Search for the cell housing the specified text and yield its [X, Y] center coordinate. 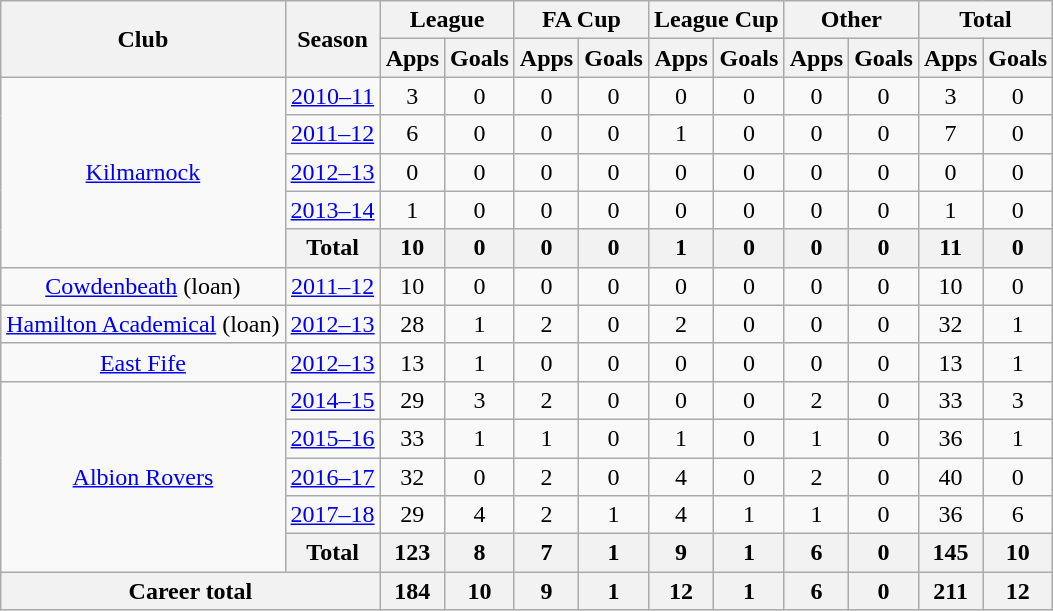
211 [950, 591]
Kilmarnock [143, 172]
123 [412, 553]
145 [950, 553]
2013–14 [332, 210]
Hamilton Academical (loan) [143, 324]
FA Cup [581, 20]
8 [480, 553]
184 [412, 591]
Club [143, 39]
2016–17 [332, 477]
40 [950, 477]
Other [851, 20]
28 [412, 324]
Season [332, 39]
Albion Rovers [143, 476]
2014–15 [332, 400]
League [447, 20]
11 [950, 248]
League Cup [716, 20]
2010–11 [332, 96]
2015–16 [332, 438]
Cowdenbeath (loan) [143, 286]
2017–18 [332, 515]
East Fife [143, 362]
Career total [190, 591]
